Identify which cell holds the provided text, then report its (X, Y) central coordinate. 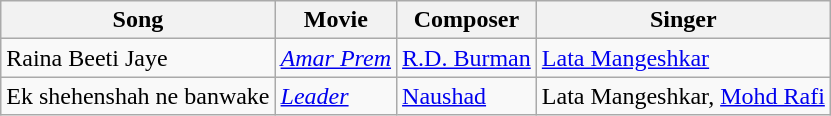
Naushad (467, 96)
Composer (467, 20)
Lata Mangeshkar (683, 58)
Song (138, 20)
R.D. Burman (467, 58)
Raina Beeti Jaye (138, 58)
Ek shehenshah ne banwake (138, 96)
Movie (336, 20)
Lata Mangeshkar, Mohd Rafi (683, 96)
Leader (336, 96)
Singer (683, 20)
Amar Prem (336, 58)
